Extract the (x, y) coordinate from the center of the cell holding the provided text.  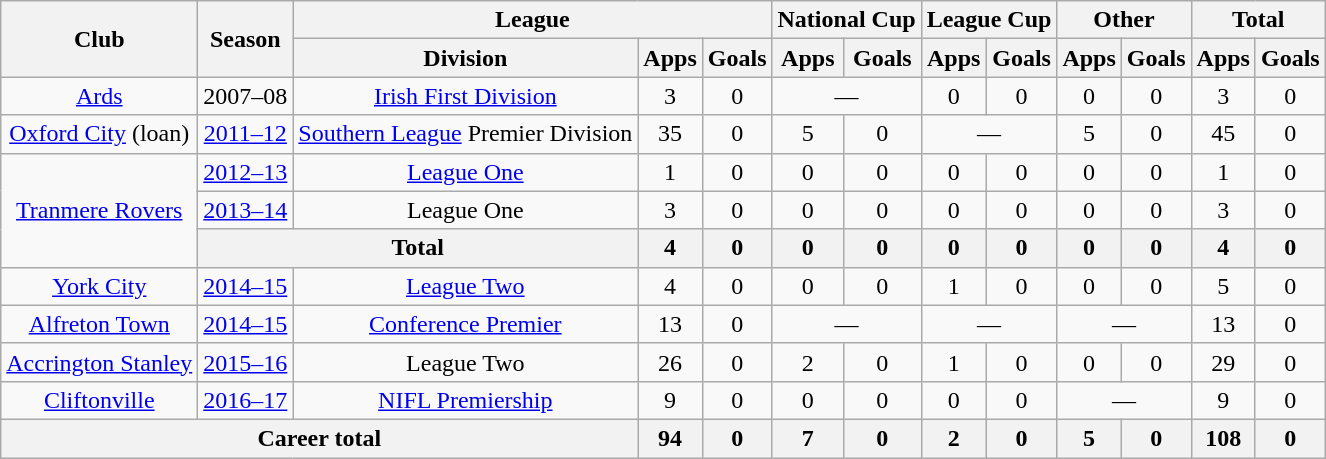
Club (100, 39)
2013–14 (246, 210)
2012–13 (246, 172)
National Cup (846, 20)
Season (246, 39)
108 (1223, 438)
2016–17 (246, 400)
Accrington Stanley (100, 362)
29 (1223, 362)
Irish First Division (466, 96)
League Cup (989, 20)
Ards (100, 96)
Division (466, 58)
Career total (320, 438)
2015–16 (246, 362)
26 (670, 362)
Conference Premier (466, 324)
7 (808, 438)
2011–12 (246, 134)
2007–08 (246, 96)
Other (1124, 20)
35 (670, 134)
York City (100, 286)
Cliftonville (100, 400)
Southern League Premier Division (466, 134)
Alfreton Town (100, 324)
NIFL Premiership (466, 400)
Tranmere Rovers (100, 210)
Oxford City (loan) (100, 134)
45 (1223, 134)
League (532, 20)
94 (670, 438)
